Scan for the cell matching the given text and deliver its (X, Y) coordinate at center. 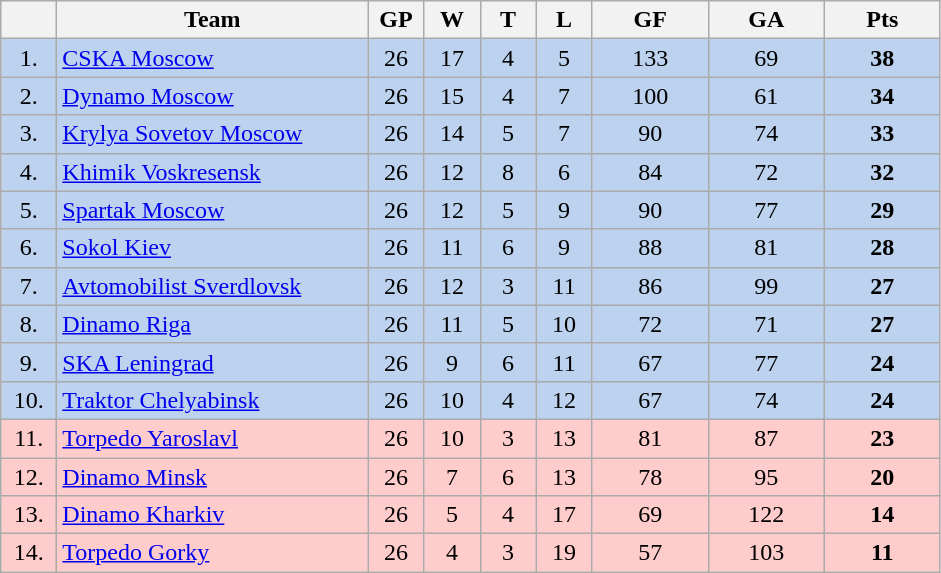
2. (29, 96)
T (508, 20)
GP (396, 20)
29 (882, 210)
5. (29, 210)
Krylya Sovetov Moscow (212, 134)
23 (882, 438)
12. (29, 477)
99 (766, 286)
15 (452, 96)
88 (650, 248)
CSKA Moscow (212, 58)
Dinamo Riga (212, 324)
Dinamo Minsk (212, 477)
GF (650, 20)
122 (766, 515)
Sokol Kiev (212, 248)
L (564, 20)
38 (882, 58)
84 (650, 172)
Torpedo Yaroslavl (212, 438)
133 (650, 58)
W (452, 20)
3. (29, 134)
1. (29, 58)
87 (766, 438)
Spartak Moscow (212, 210)
86 (650, 286)
32 (882, 172)
Traktor Chelyabinsk (212, 400)
9. (29, 362)
11. (29, 438)
Team (212, 20)
34 (882, 96)
57 (650, 553)
95 (766, 477)
33 (882, 134)
14. (29, 553)
Khimik Voskresensk (212, 172)
Pts (882, 20)
Dynamo Moscow (212, 96)
20 (882, 477)
7. (29, 286)
10. (29, 400)
Torpedo Gorky (212, 553)
71 (766, 324)
Dinamo Kharkiv (212, 515)
GA (766, 20)
78 (650, 477)
61 (766, 96)
13. (29, 515)
6. (29, 248)
8. (29, 324)
Avtomobilist Sverdlovsk (212, 286)
19 (564, 553)
28 (882, 248)
SKA Leningrad (212, 362)
8 (508, 172)
103 (766, 553)
4. (29, 172)
100 (650, 96)
